Locate the cell with the specified text and output its [x, y] center coordinate. 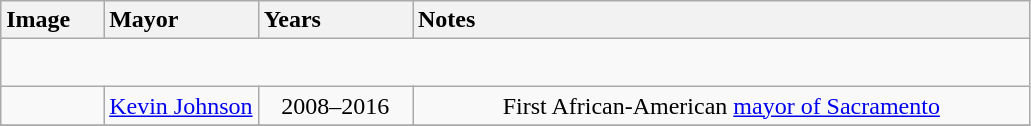
Years [335, 20]
Kevin Johnson [181, 106]
Mayor [181, 20]
Notes [721, 20]
First African-American mayor of Sacramento [721, 106]
2008–2016 [335, 106]
Image [52, 20]
